From the cell containing the given text, extract its center point as (X, Y) coordinate. 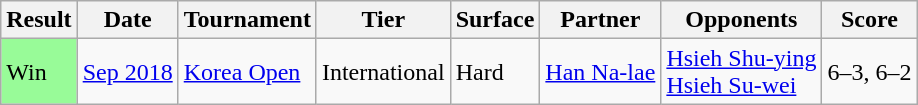
Korea Open (247, 72)
Partner (600, 20)
International (383, 72)
Hsieh Shu-ying Hsieh Su-wei (742, 72)
Result (39, 20)
Tournament (247, 20)
Win (39, 72)
Score (870, 20)
Sep 2018 (128, 72)
6–3, 6–2 (870, 72)
Surface (495, 20)
Tier (383, 20)
Date (128, 20)
Opponents (742, 20)
Hard (495, 72)
Han Na-lae (600, 72)
